Capture the cell that displays the provided text and extract its [X, Y] central coordinate. 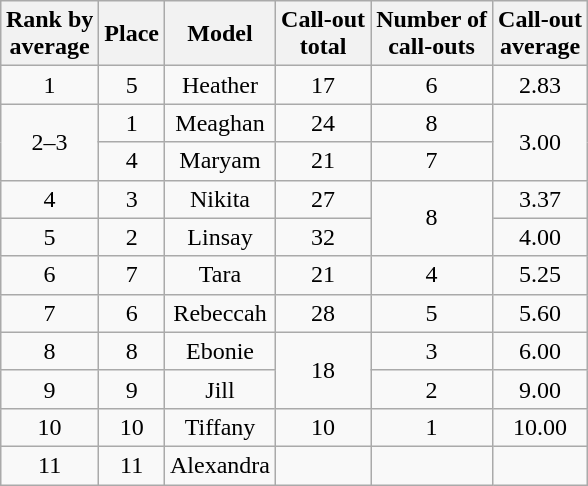
5.60 [540, 313]
2.83 [540, 85]
Heather [220, 85]
Meaghan [220, 123]
Rank byaverage [49, 34]
10.00 [540, 427]
18 [324, 370]
17 [324, 85]
27 [324, 199]
Alexandra [220, 465]
2–3 [49, 142]
Rebeccah [220, 313]
Number ofcall-outs [432, 34]
4.00 [540, 237]
Linsay [220, 237]
24 [324, 123]
3.00 [540, 142]
Call-outaverage [540, 34]
6.00 [540, 351]
Nikita [220, 199]
Tara [220, 275]
28 [324, 313]
3.37 [540, 199]
Tiffany [220, 427]
Call-outtotal [324, 34]
5.25 [540, 275]
Maryam [220, 161]
9.00 [540, 389]
Model [220, 34]
Jill [220, 389]
Place [132, 34]
Ebonie [220, 351]
32 [324, 237]
